Scan for the cell matching the given text and deliver its (x, y) coordinate at center. 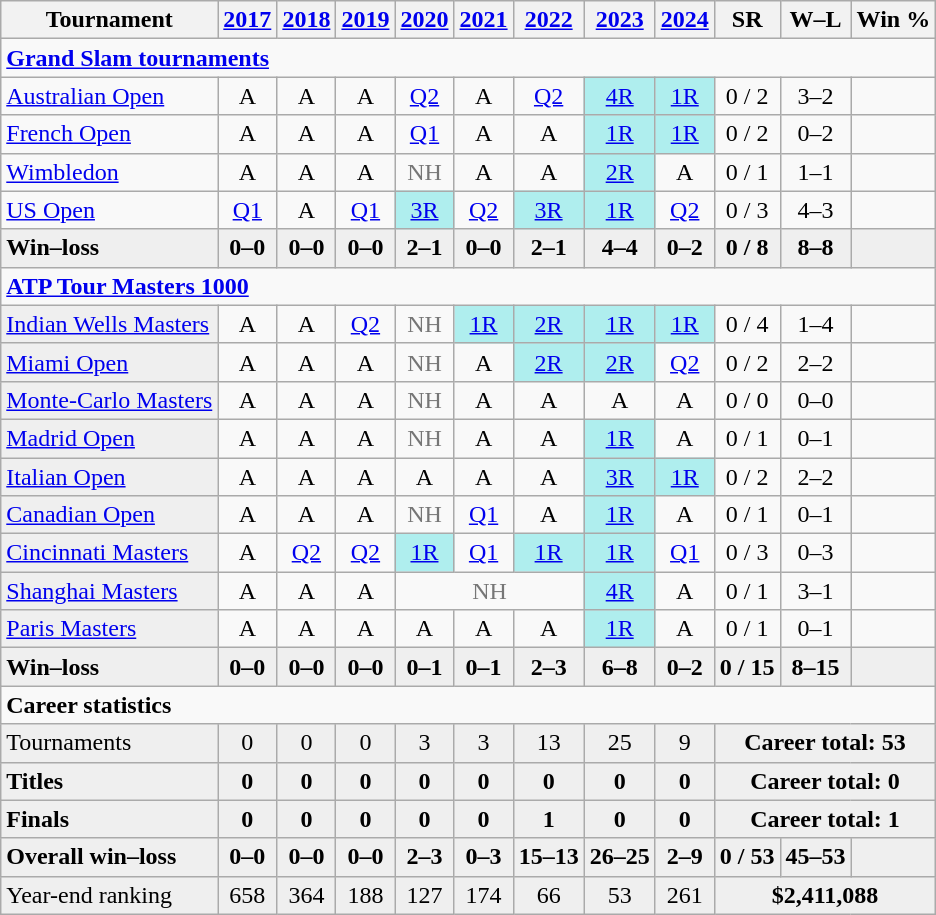
2017 (248, 20)
9 (684, 743)
658 (248, 895)
Italian Open (110, 477)
364 (306, 895)
ATP Tour Masters 1000 (468, 286)
8–8 (816, 248)
Titles (110, 781)
Win % (894, 20)
Career total: 0 (824, 781)
1 (548, 819)
US Open (110, 210)
0 / 4 (747, 324)
Wimbledon (110, 172)
Madrid Open (110, 438)
Career statistics (468, 705)
Miami Open (110, 362)
1–4 (816, 324)
Australian Open (110, 96)
2019 (366, 20)
2024 (684, 20)
13 (548, 743)
Finals (110, 819)
0 / 0 (747, 400)
Grand Slam tournaments (468, 58)
3–1 (816, 591)
French Open (110, 134)
2020 (424, 20)
Paris Masters (110, 629)
Cincinnati Masters (110, 553)
Year-end ranking (110, 895)
6–8 (620, 667)
174 (484, 895)
2018 (306, 20)
Tournaments (110, 743)
Career total: 53 (824, 743)
8–15 (816, 667)
2023 (620, 20)
0 / 15 (747, 667)
66 (548, 895)
0 / 8 (747, 248)
2022 (548, 20)
4–4 (620, 248)
127 (424, 895)
25 (620, 743)
45–53 (816, 857)
Monte-Carlo Masters (110, 400)
W–L (816, 20)
53 (620, 895)
Shanghai Masters (110, 591)
188 (366, 895)
Overall win–loss (110, 857)
SR (747, 20)
4–3 (816, 210)
Indian Wells Masters (110, 324)
15–13 (548, 857)
Canadian Open (110, 515)
2021 (484, 20)
Career total: 1 (824, 819)
3–2 (816, 96)
2–9 (684, 857)
Tournament (110, 20)
26–25 (620, 857)
1–1 (816, 172)
0 / 53 (747, 857)
$2,411,088 (824, 895)
261 (684, 895)
